Find where the given text appears and provide that cell's center as [x, y] coordinate. 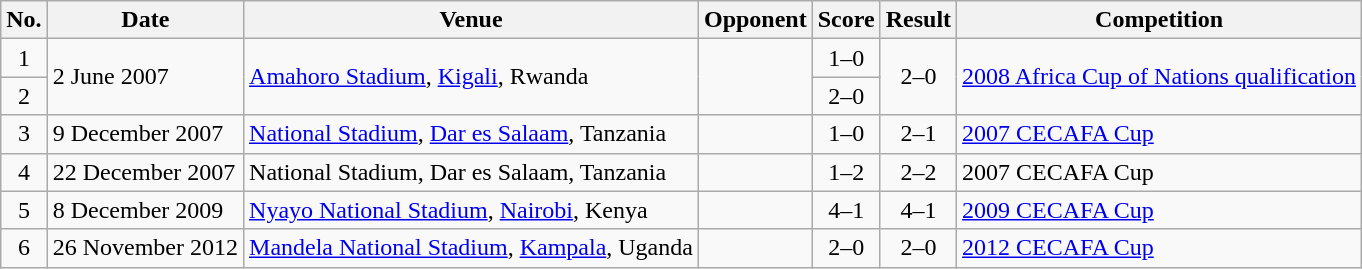
3 [24, 134]
1–2 [846, 172]
6 [24, 248]
26 November 2012 [145, 248]
22 December 2007 [145, 172]
1 [24, 58]
8 December 2009 [145, 210]
2009 CECAFA Cup [1160, 210]
5 [24, 210]
2 June 2007 [145, 77]
Mandela National Stadium, Kampala, Uganda [472, 248]
9 December 2007 [145, 134]
2008 Africa Cup of Nations qualification [1160, 77]
Competition [1160, 20]
Nyayo National Stadium, Nairobi, Kenya [472, 210]
Date [145, 20]
2–1 [918, 134]
Result [918, 20]
Opponent [755, 20]
2–2 [918, 172]
4 [24, 172]
Score [846, 20]
Amahoro Stadium, Kigali, Rwanda [472, 77]
No. [24, 20]
Venue [472, 20]
2012 CECAFA Cup [1160, 248]
2 [24, 96]
